Capture the cell that displays the provided text and extract its (x, y) central coordinate. 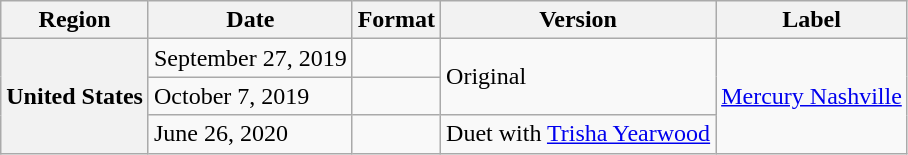
Mercury Nashville (812, 96)
Original (578, 77)
September 27, 2019 (250, 58)
Duet with Trisha Yearwood (578, 134)
Label (812, 20)
Region (75, 20)
United States (75, 96)
October 7, 2019 (250, 96)
June 26, 2020 (250, 134)
Date (250, 20)
Format (396, 20)
Version (578, 20)
